Determine the [x, y] coordinate at the center of the cell enclosing the given text.  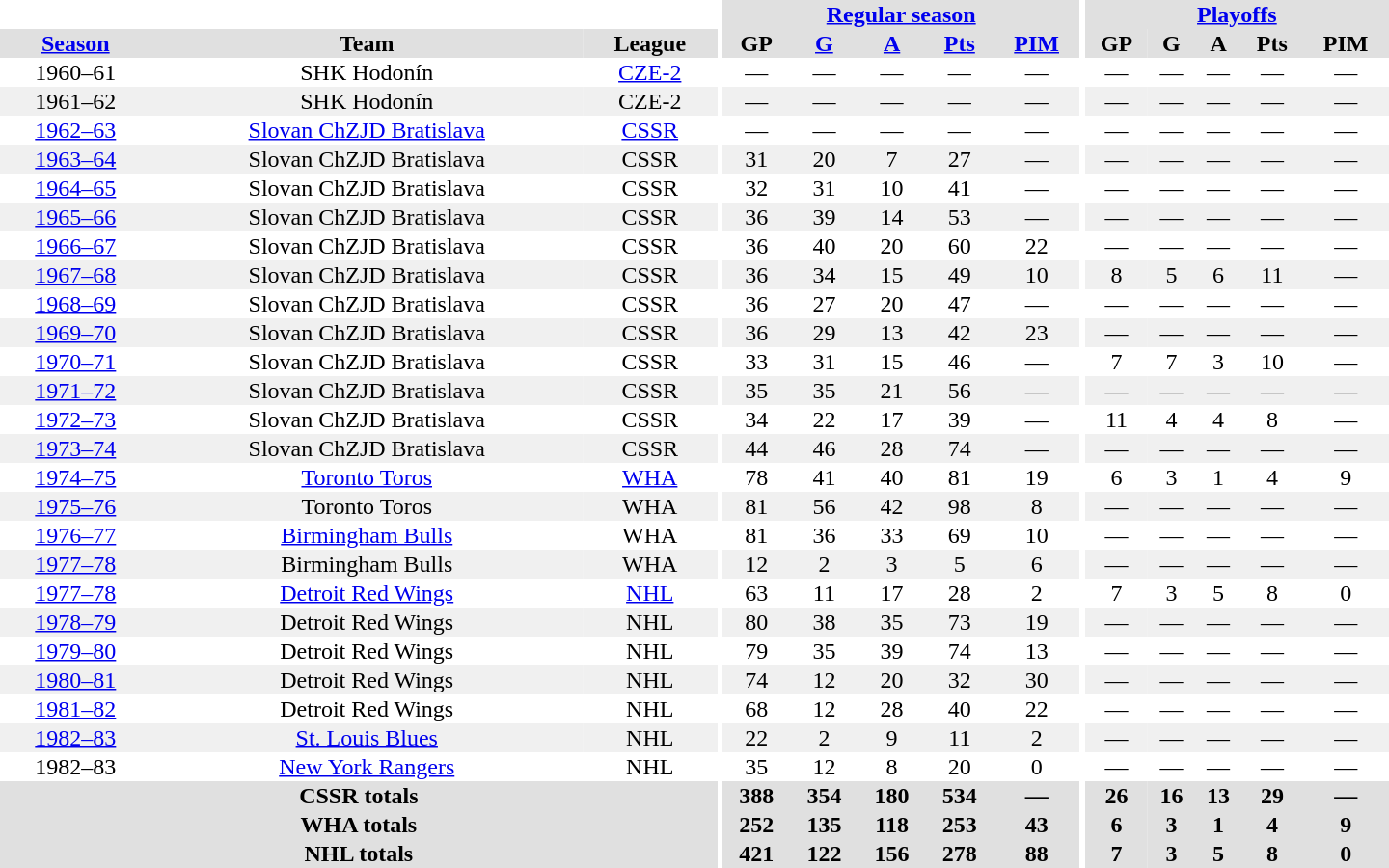
1969–70 [75, 333]
1979–80 [75, 651]
1970–71 [75, 362]
30 [1036, 680]
421 [756, 854]
1980–81 [75, 680]
WHA totals [359, 825]
122 [824, 854]
NHL totals [359, 854]
60 [960, 246]
23 [1036, 333]
21 [892, 391]
47 [960, 304]
118 [892, 825]
388 [756, 796]
1974–75 [75, 477]
252 [756, 825]
63 [756, 593]
253 [960, 825]
1978–79 [75, 622]
534 [960, 796]
49 [960, 275]
69 [960, 535]
53 [960, 217]
1975–76 [75, 506]
80 [756, 622]
Team [367, 43]
Regular season [901, 14]
73 [960, 622]
68 [756, 709]
43 [1036, 825]
278 [960, 854]
St. Louis Blues [367, 738]
1973–74 [75, 448]
1968–69 [75, 304]
Season [75, 43]
14 [892, 217]
CSSR totals [359, 796]
180 [892, 796]
38 [824, 622]
44 [756, 448]
156 [892, 854]
1965–66 [75, 217]
1972–73 [75, 420]
1964–65 [75, 188]
98 [960, 506]
1961–62 [75, 101]
1976–77 [75, 535]
78 [756, 477]
16 [1171, 796]
New York Rangers [367, 767]
1967–68 [75, 275]
1962–63 [75, 130]
354 [824, 796]
79 [756, 651]
26 [1117, 796]
135 [824, 825]
1981–82 [75, 709]
1960–61 [75, 72]
1966–67 [75, 246]
Playoffs [1237, 14]
88 [1036, 854]
League [650, 43]
1971–72 [75, 391]
1963–64 [75, 159]
